Pinpoint the cell where the given text exists, returning its [X, Y] midpoint coordinate. 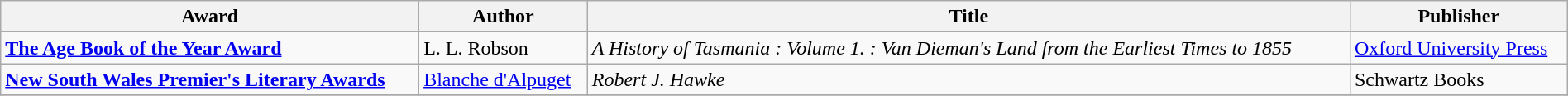
Blanche d'Alpuget [504, 79]
Schwartz Books [1459, 79]
Publisher [1459, 17]
Robert J. Hawke [968, 79]
Author [504, 17]
L. L. Robson [504, 48]
Title [968, 17]
New South Wales Premier's Literary Awards [210, 79]
Award [210, 17]
A History of Tasmania : Volume 1. : Van Dieman's Land from the Earliest Times to 1855 [968, 48]
Oxford University Press [1459, 48]
The Age Book of the Year Award [210, 48]
